For the text-containing cell, return its midpoint in [x, y] coordinate format. 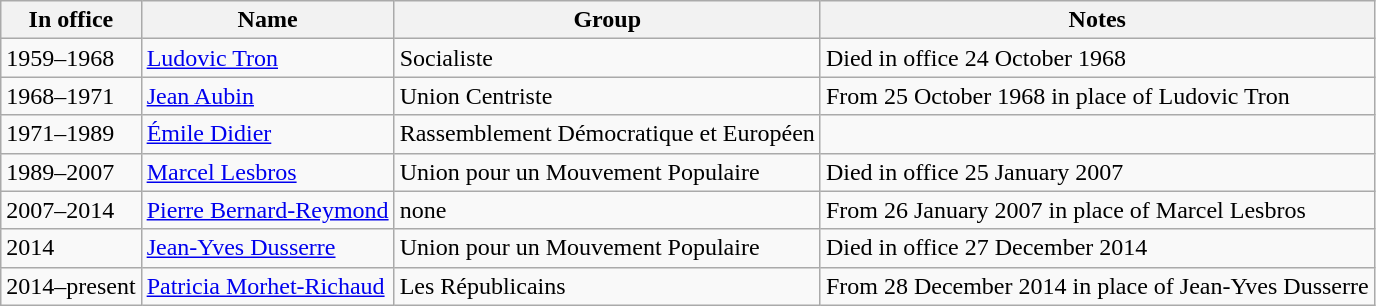
Émile Didier [268, 134]
1959–1968 [71, 58]
Jean-Yves Dusserre [268, 248]
none [607, 210]
Notes [1097, 20]
Marcel Lesbros [268, 172]
Died in office 25 January 2007 [1097, 172]
Jean Aubin [268, 96]
2007–2014 [71, 210]
Name [268, 20]
From 26 January 2007 in place of Marcel Lesbros [1097, 210]
Patricia Morhet-Richaud [268, 286]
Union Centriste [607, 96]
Rassemblement Démocratique et Européen [607, 134]
Ludovic Tron [268, 58]
1968–1971 [71, 96]
Died in office 24 October 1968 [1097, 58]
Died in office 27 December 2014 [1097, 248]
2014 [71, 248]
Socialiste [607, 58]
Les Républicains [607, 286]
1989–2007 [71, 172]
Group [607, 20]
1971–1989 [71, 134]
Pierre Bernard-Reymond [268, 210]
From 28 December 2014 in place of Jean-Yves Dusserre [1097, 286]
From 25 October 1968 in place of Ludovic Tron [1097, 96]
In office [71, 20]
2014–present [71, 286]
